Return the [x, y] coordinate for the center point of the cell that contains the specified text.  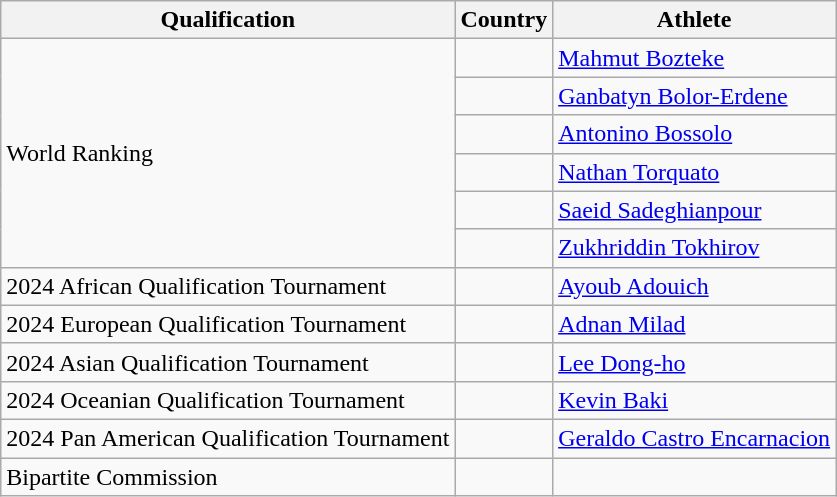
Adnan Milad [694, 324]
Bipartite Commission [228, 477]
2024 Asian Qualification Tournament [228, 362]
Kevin Baki [694, 400]
2024 Pan American Qualification Tournament [228, 438]
Geraldo Castro Encarnacion [694, 438]
Mahmut Bozteke [694, 58]
Country [504, 20]
World Ranking [228, 153]
Athlete [694, 20]
2024 African Qualification Tournament [228, 286]
Ganbatyn Bolor-Erdene [694, 96]
Antonino Bossolo [694, 134]
2024 European Qualification Tournament [228, 324]
2024 Oceanian Qualification Tournament [228, 400]
Ayoub Adouich [694, 286]
Qualification [228, 20]
Zukhriddin Tokhirov [694, 248]
Lee Dong-ho [694, 362]
Nathan Torquato [694, 172]
Saeid Sadeghianpour [694, 210]
